Capture the cell that displays the provided text and extract its (x, y) central coordinate. 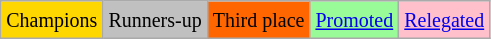
Runners-up (155, 20)
Third place (258, 20)
Promoted (354, 20)
Champions (52, 20)
Relegated (444, 20)
